Return [X, Y] of the center of cell containing provided text 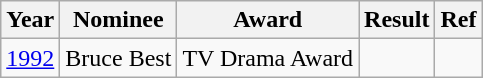
Ref [458, 20]
Award [268, 20]
Year [30, 20]
Bruce Best [118, 58]
1992 [30, 58]
Nominee [118, 20]
Result [397, 20]
TV Drama Award [268, 58]
